Return (X, Y) of the center of cell containing provided text 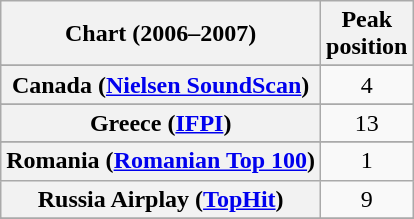
9 (367, 199)
1 (367, 161)
13 (367, 123)
Canada (Nielsen SoundScan) (161, 85)
Russia Airplay (TopHit) (161, 199)
Peakposition (367, 34)
Chart (2006–2007) (161, 34)
Romania (Romanian Top 100) (161, 161)
Greece (IFPI) (161, 123)
4 (367, 85)
